Pinpoint the cell where the given text exists, returning its [x, y] midpoint coordinate. 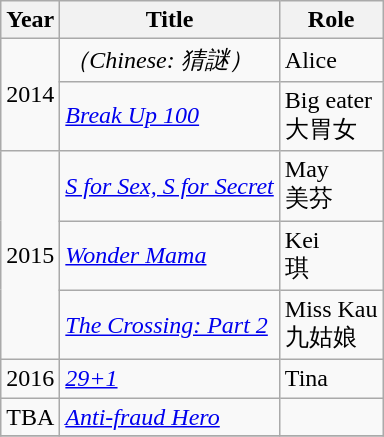
Alice [331, 60]
Role [331, 20]
The Crossing: Part 2 [170, 325]
Wonder Mama [170, 255]
Anti-fraud Hero [170, 417]
TBA [30, 417]
29+1 [170, 379]
Break Up 100 [170, 116]
Year [30, 20]
2016 [30, 379]
Title [170, 20]
Miss Kau九姑娘 [331, 325]
（Chinese: 猜謎） [170, 60]
Big eater大胃女 [331, 116]
2015 [30, 256]
S for Sex, S for Secret [170, 186]
Kei琪 [331, 255]
2014 [30, 95]
Tina [331, 379]
May美芬 [331, 186]
